Capture the cell that displays the provided text and extract its (X, Y) central coordinate. 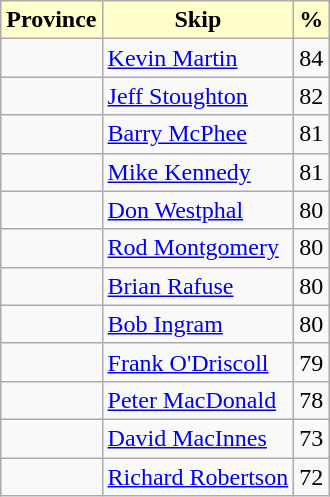
Richard Robertson (198, 477)
Peter MacDonald (198, 400)
Kevin Martin (198, 58)
Skip (198, 20)
Rod Montgomery (198, 248)
73 (312, 438)
David MacInnes (198, 438)
79 (312, 362)
Jeff Stoughton (198, 96)
% (312, 20)
84 (312, 58)
82 (312, 96)
Mike Kennedy (198, 172)
Province (52, 20)
Frank O'Driscoll (198, 362)
78 (312, 400)
72 (312, 477)
Brian Rafuse (198, 286)
Bob Ingram (198, 324)
Barry McPhee (198, 134)
Don Westphal (198, 210)
